Determine the (X, Y) coordinate at the center of the cell enclosing the given text.  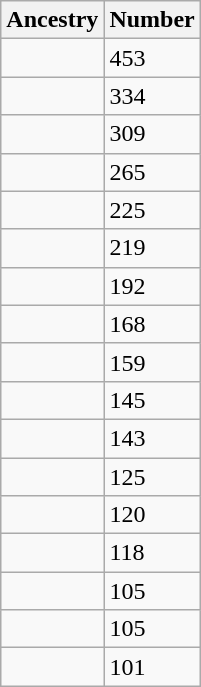
334 (152, 96)
192 (152, 286)
219 (152, 248)
159 (152, 362)
Ancestry (52, 20)
309 (152, 134)
225 (152, 210)
143 (152, 438)
265 (152, 172)
453 (152, 58)
101 (152, 667)
125 (152, 477)
118 (152, 553)
120 (152, 515)
168 (152, 324)
145 (152, 400)
Number (152, 20)
